Search for the cell housing the specified text and yield its (X, Y) center coordinate. 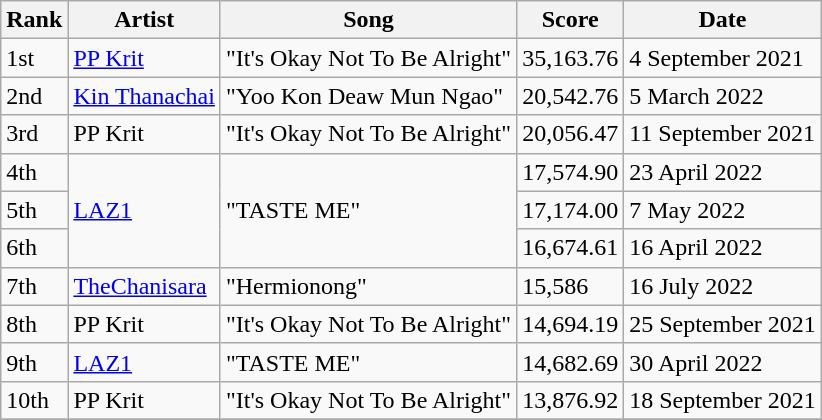
7th (34, 286)
Artist (144, 20)
7 May 2022 (723, 210)
16 July 2022 (723, 286)
14,682.69 (570, 362)
5th (34, 210)
TheChanisara (144, 286)
4th (34, 172)
3rd (34, 134)
10th (34, 400)
30 April 2022 (723, 362)
17,174.00 (570, 210)
9th (34, 362)
"Yoo Kon Deaw Mun Ngao" (368, 96)
11 September 2021 (723, 134)
4 September 2021 (723, 58)
35,163.76 (570, 58)
20,056.47 (570, 134)
23 April 2022 (723, 172)
18 September 2021 (723, 400)
6th (34, 248)
Kin Thanachai (144, 96)
16,674.61 (570, 248)
5 March 2022 (723, 96)
Date (723, 20)
"Hermionong" (368, 286)
13,876.92 (570, 400)
16 April 2022 (723, 248)
25 September 2021 (723, 324)
Rank (34, 20)
2nd (34, 96)
15,586 (570, 286)
Score (570, 20)
14,694.19 (570, 324)
1st (34, 58)
Song (368, 20)
20,542.76 (570, 96)
8th (34, 324)
17,574.90 (570, 172)
